Pinpoint the cell where the given text exists, returning its (X, Y) midpoint coordinate. 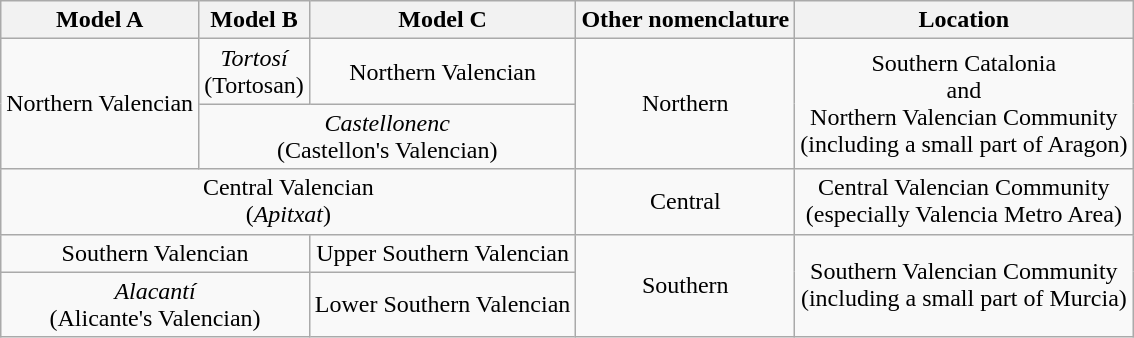
Upper Southern Valencian (442, 253)
Other nomenclature (686, 20)
Central Valencian (Apitxat) (288, 202)
Southern Catalonia and Northern Valencian Community (including a small part of Aragon) (964, 104)
Central Valencian Community (especially Valencia Metro Area) (964, 202)
Southern (686, 286)
Model C (442, 20)
Location (964, 20)
Southern Valencian Community (including a small part of Murcia) (964, 286)
Model A (100, 20)
Castellonenc (Castellon's Valencian) (388, 136)
Tortosí (Tortosan) (254, 72)
Alacantí (Alicante's Valencian) (156, 304)
Southern Valencian (156, 253)
Model B (254, 20)
Lower Southern Valencian (442, 304)
Northern (686, 104)
Central (686, 202)
